Determine the [X, Y] coordinate at the center of the cell enclosing the given text.  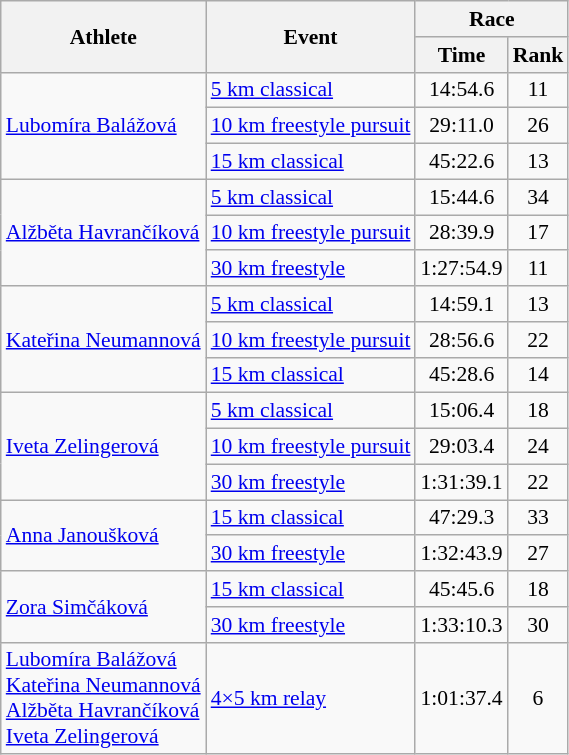
1:01:37.4 [461, 698]
1:32:43.9 [461, 554]
1:31:39.1 [461, 482]
Zora Simčáková [104, 606]
4×5 km relay [311, 698]
Alžběta Havrančíková [104, 232]
Time [461, 55]
45:28.6 [461, 375]
17 [538, 233]
34 [538, 197]
14:59.1 [461, 304]
15:06.4 [461, 411]
29:11.0 [461, 126]
47:29.3 [461, 518]
29:03.4 [461, 447]
1:27:54.9 [461, 269]
45:22.6 [461, 162]
Event [311, 36]
28:56.6 [461, 340]
24 [538, 447]
Rank [538, 55]
Iveta Zelingerová [104, 446]
Race [492, 19]
14:54.6 [461, 90]
28:39.9 [461, 233]
Lubomíra Balážová [104, 126]
27 [538, 554]
33 [538, 518]
45:45.6 [461, 589]
6 [538, 698]
30 [538, 625]
14 [538, 375]
15:44.6 [461, 197]
26 [538, 126]
Anna Janoušková [104, 536]
Athlete [104, 36]
Kateřina Neumannová [104, 340]
1:33:10.3 [461, 625]
Lubomíra Balážová Kateřina Neumannová Alžběta Havrančíková Iveta Zelingerová [104, 698]
